From the cell containing the given text, extract its center point as [X, Y] coordinate. 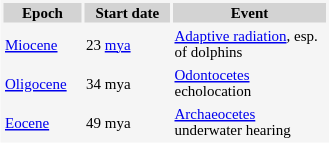
34 mya [127, 82]
Eocene [43, 122]
Event [250, 13]
Epoch [43, 13]
49 mya [127, 122]
Archaeocetes underwater hearing [250, 122]
Start date [127, 13]
23 mya [127, 44]
Miocene [43, 44]
Oligocene [43, 82]
Odontocetes echolocation [250, 82]
Adaptive radiation, esp. of dolphins [250, 44]
